Scan for the cell matching the given text and deliver its [X, Y] coordinate at center. 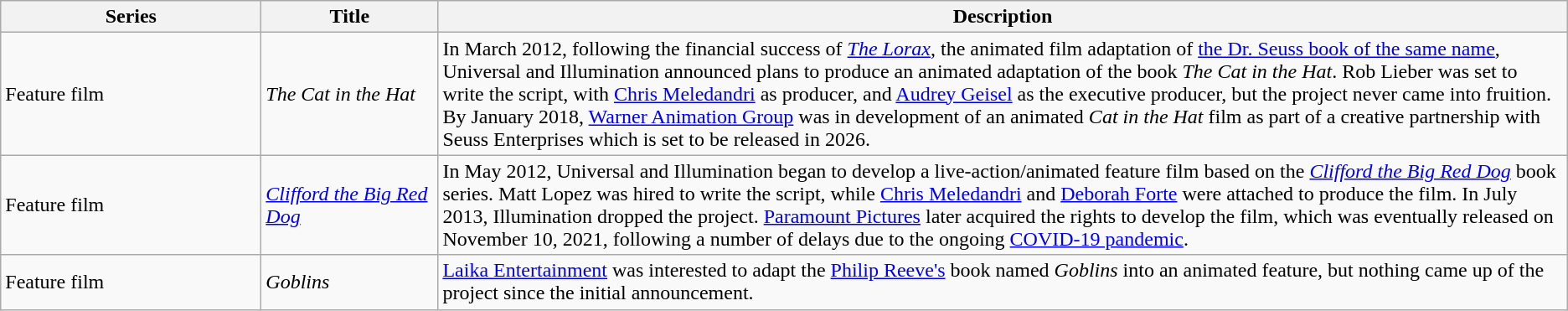
Clifford the Big Red Dog [350, 205]
Goblins [350, 282]
Series [131, 17]
Title [350, 17]
The Cat in the Hat [350, 94]
Description [1003, 17]
